For the text-containing cell, return its midpoint in (X, Y) coordinate format. 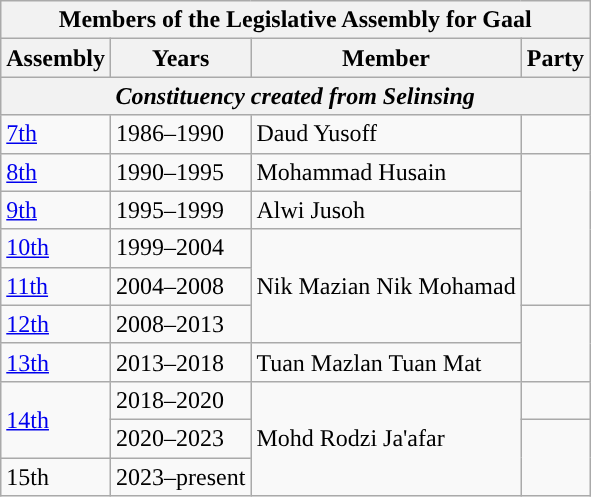
Nik Mazian Nik Mohamad (386, 286)
2023–present (180, 477)
13th (56, 362)
2018–2020 (180, 400)
15th (56, 477)
2020–2023 (180, 438)
12th (56, 324)
Alwi Jusoh (386, 210)
1999–2004 (180, 248)
Tuan Mazlan Tuan Mat (386, 362)
Assembly (56, 58)
9th (56, 210)
2004–2008 (180, 286)
1995–1999 (180, 210)
Member (386, 58)
2013–2018 (180, 362)
Constituency created from Selinsing (296, 96)
Members of the Legislative Assembly for Gaal (296, 20)
1990–1995 (180, 172)
Mohammad Husain (386, 172)
2008–2013 (180, 324)
8th (56, 172)
1986–1990 (180, 134)
10th (56, 248)
11th (56, 286)
Daud Yusoff (386, 134)
Years (180, 58)
Mohd Rodzi Ja'afar (386, 438)
Party (555, 58)
14th (56, 419)
7th (56, 134)
